Identify which cell holds the provided text, then report its [X, Y] central coordinate. 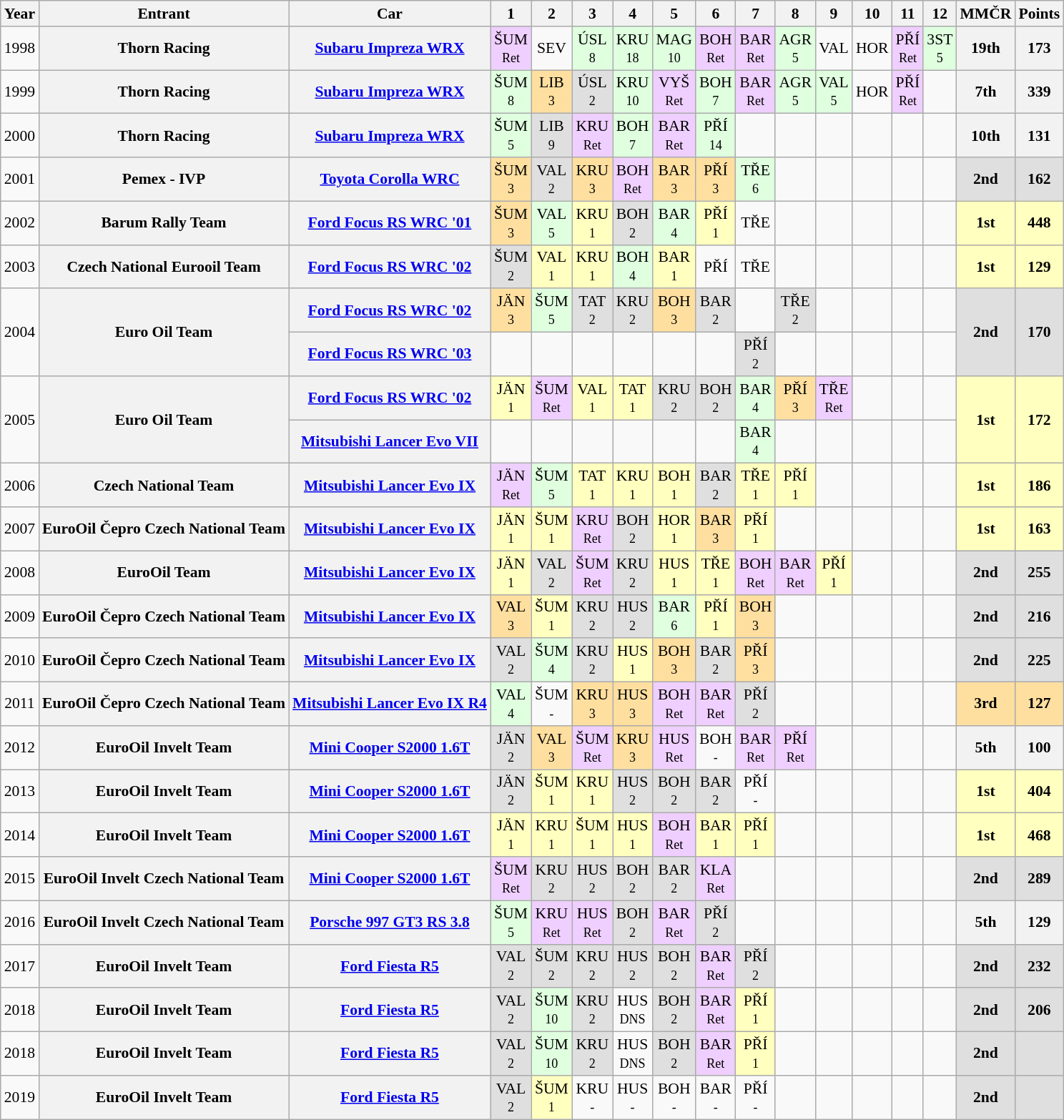
7 [756, 14]
KLARet [716, 878]
131 [1039, 136]
289 [1039, 878]
3 [592, 14]
2015 [20, 878]
4 [633, 14]
Year [20, 14]
MMČR [985, 14]
11 [908, 14]
HOR1 [674, 529]
162 [1039, 179]
216 [1039, 617]
19th [985, 49]
2006 [20, 485]
Mitsubishi Lancer Evo VII [390, 442]
LIB9 [552, 136]
468 [1039, 835]
2008 [20, 572]
SEV [552, 49]
HUS3 [633, 704]
2007 [20, 529]
6 [716, 14]
170 [1039, 333]
EuroOil Team [164, 572]
339 [1039, 92]
KRU18 [633, 49]
MAG10 [674, 49]
186 [1039, 485]
206 [1039, 1010]
Ford Focus RS WRC '03 [390, 355]
2005 [20, 420]
232 [1039, 966]
PŘÍ [716, 266]
Mitsubishi Lancer Evo IX R4 [390, 704]
12 [940, 14]
127 [1039, 704]
BOH4 [633, 266]
PŘÍ14 [716, 136]
Entrant [164, 14]
1 [511, 14]
9 [834, 14]
3rd [985, 704]
8 [795, 14]
2000 [20, 136]
JÄN3 [511, 310]
2004 [20, 333]
172 [1039, 420]
HUS- [633, 1097]
448 [1039, 223]
Pemex - IVP [164, 179]
BAR- [716, 1097]
TAT2 [592, 310]
404 [1039, 791]
KRU10 [633, 92]
2016 [20, 923]
ŠUM- [552, 704]
2014 [20, 835]
2011 [20, 704]
Ford Focus RS WRC '01 [390, 223]
163 [1039, 529]
Car [390, 14]
10th [985, 136]
2 [552, 14]
BAR6 [674, 617]
2001 [20, 179]
BOH1 [674, 485]
2002 [20, 223]
TŘERet [834, 398]
VYŠRet [674, 92]
Barum Rally Team [164, 223]
1998 [20, 49]
2013 [20, 791]
7th [985, 92]
Czech National Team [164, 485]
ÚSL8 [592, 49]
KRU- [592, 1097]
JÄNRet [511, 485]
Czech National Eurooil Team [164, 266]
2019 [20, 1097]
TŘE6 [756, 179]
173 [1039, 49]
2009 [20, 617]
LIB3 [552, 92]
255 [1039, 572]
ŠUM4 [552, 661]
225 [1039, 661]
5 [674, 14]
ŠUM8 [511, 92]
2012 [20, 748]
TŘE2 [795, 310]
1999 [20, 92]
2010 [20, 661]
VAL [834, 49]
Porsche 997 GT3 RS 3.8 [390, 923]
2003 [20, 266]
Points [1039, 14]
3ST5 [940, 49]
2017 [20, 966]
100 [1039, 748]
VAL4 [511, 704]
10 [872, 14]
ÚSL2 [592, 92]
Toyota Corolla WRC [390, 179]
